Find where the given text appears and provide that cell's center as (X, Y) coordinate. 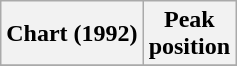
Chart (1992) (72, 34)
Peakposition (189, 34)
